Locate the cell with the specified text and output its (x, y) center coordinate. 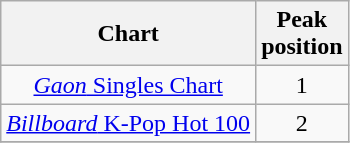
Billboard K-Pop Hot 100 (128, 123)
Gaon Singles Chart (128, 85)
Peakposition (302, 34)
Chart (128, 34)
1 (302, 85)
2 (302, 123)
